Detect which cell encompasses the target text, then output its (x, y) center coordinate. 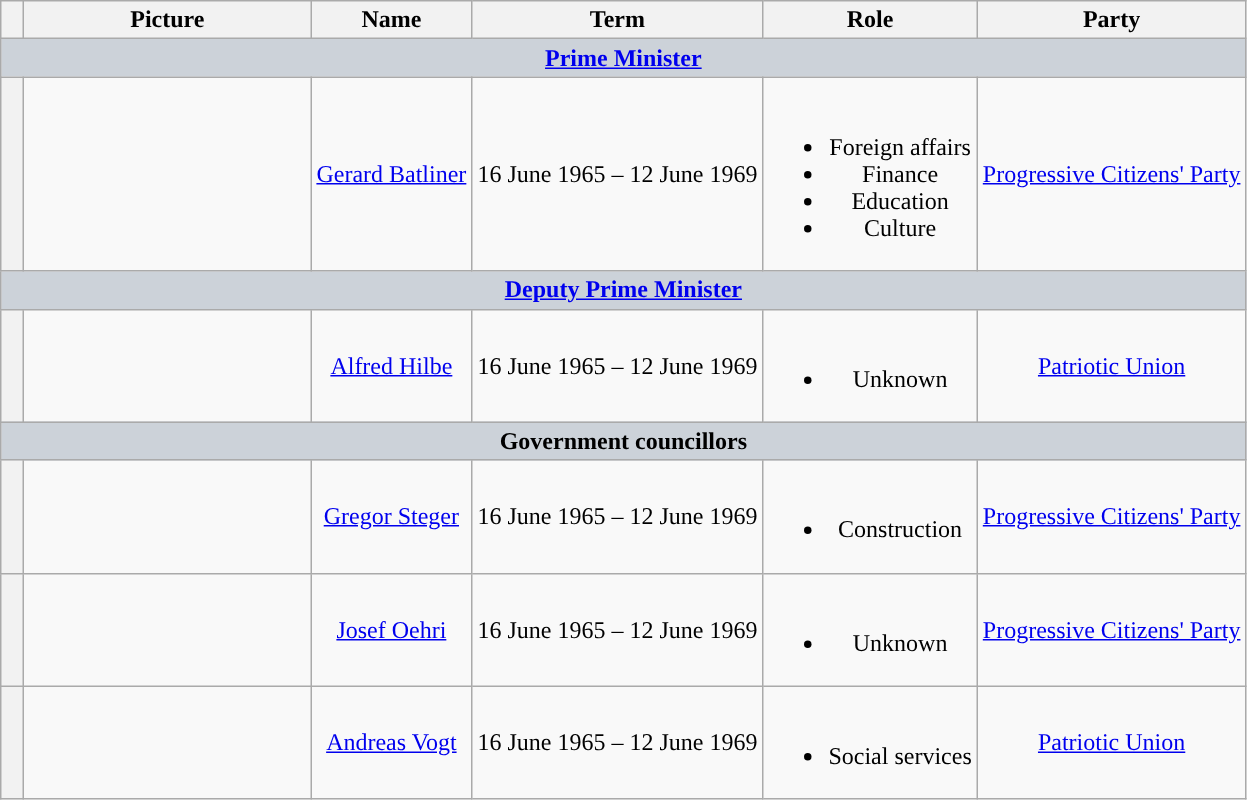
Andreas Vogt (392, 742)
Government councillors (624, 441)
Alfred Hilbe (392, 366)
Josef Oehri (392, 630)
Gerard Batliner (392, 174)
Foreign affairsFinanceEducationCulture (870, 174)
Deputy Prime Minister (624, 290)
Construction (870, 516)
Role (870, 20)
Name (392, 20)
Term (618, 20)
Party (1112, 20)
Prime Minister (624, 58)
Gregor Steger (392, 516)
Social services (870, 742)
Picture (168, 20)
